From the cell containing the given text, extract its center point as (X, Y) coordinate. 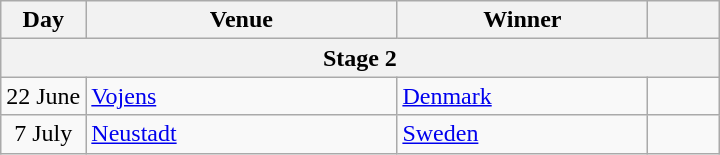
Winner (522, 20)
Neustadt (242, 134)
Sweden (522, 134)
Day (44, 20)
Vojens (242, 96)
22 June (44, 96)
7 July (44, 134)
Venue (242, 20)
Denmark (522, 96)
Stage 2 (360, 58)
